Find where the given text appears and provide that cell's center as (x, y) coordinate. 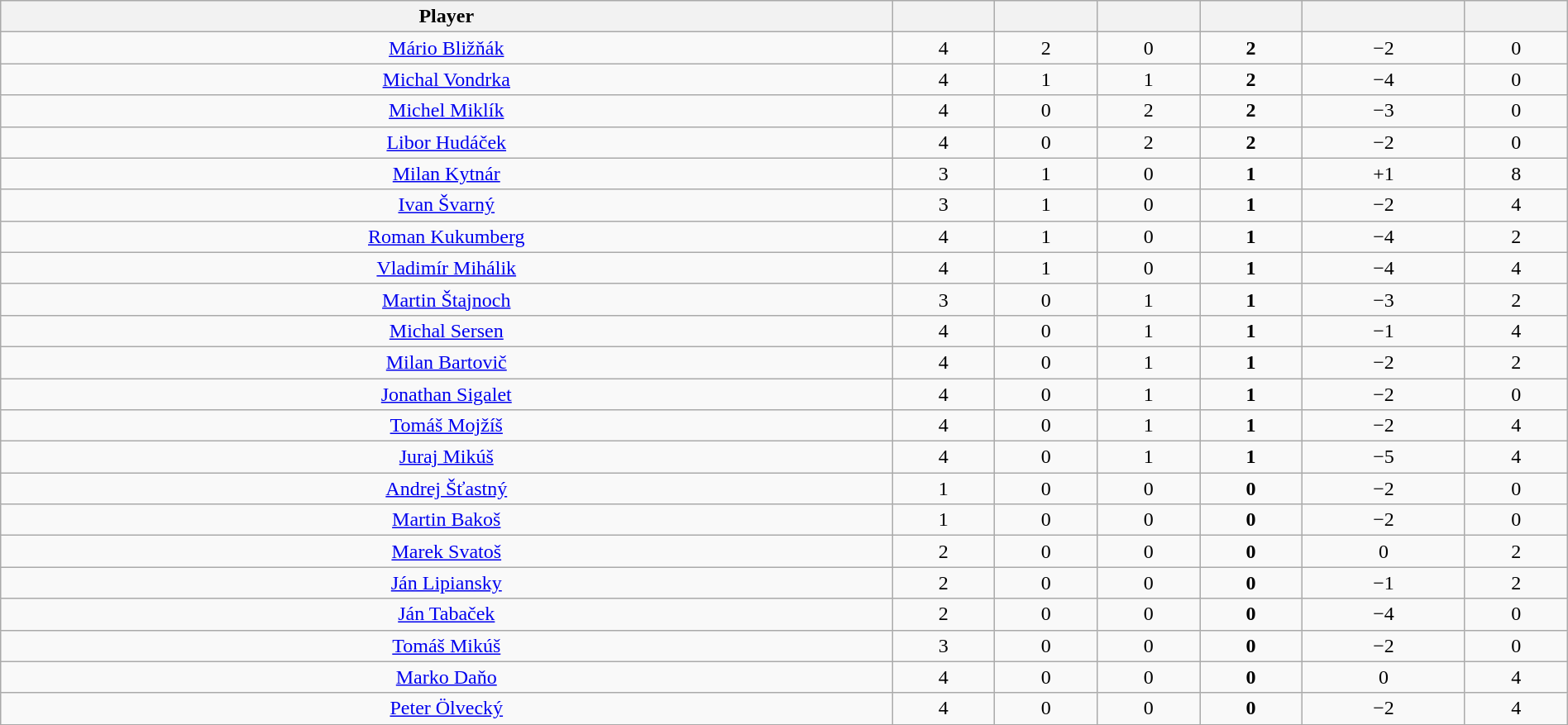
Jonathan Sigalet (447, 394)
Roman Kukumberg (447, 236)
Player (447, 17)
Tomáš Mikúš (447, 646)
Milan Bartovič (447, 362)
Libor Hudáček (447, 142)
−5 (1384, 457)
Martin Štajnoch (447, 299)
Michel Miklík (447, 111)
Ján Tabaček (447, 614)
+1 (1384, 174)
Michal Vondrka (447, 79)
Ján Lipiansky (447, 583)
Ivan Švarný (447, 205)
Peter Ölvecký (447, 708)
Michal Sersen (447, 331)
Tomáš Mojžíš (447, 426)
Vladimír Mihálik (447, 268)
Andrej Šťastný (447, 489)
Marek Svatoš (447, 551)
Juraj Mikúš (447, 457)
Milan Kytnár (447, 174)
8 (1516, 174)
Marko Daňo (447, 677)
Mário Bližňák (447, 48)
Martin Bakoš (447, 520)
